Find where the given text appears and provide that cell's center as (x, y) coordinate. 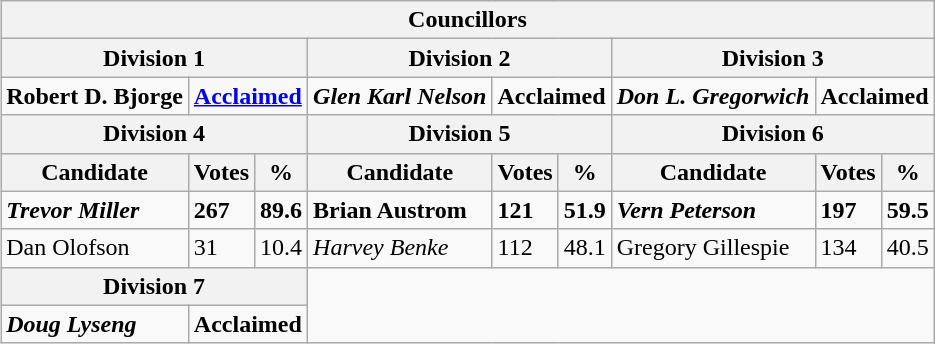
Division 4 (154, 134)
Division 2 (460, 58)
Division 5 (460, 134)
Division 7 (154, 286)
89.6 (282, 210)
Harvey Benke (400, 248)
Division 6 (772, 134)
Doug Lyseng (95, 324)
Robert D. Bjorge (95, 96)
121 (525, 210)
31 (221, 248)
Trevor Miller (95, 210)
59.5 (908, 210)
Councillors (468, 20)
40.5 (908, 248)
48.1 (584, 248)
Glen Karl Nelson (400, 96)
197 (848, 210)
Dan Olofson (95, 248)
267 (221, 210)
112 (525, 248)
10.4 (282, 248)
134 (848, 248)
Vern Peterson (713, 210)
Don L. Gregorwich (713, 96)
Division 3 (772, 58)
Division 1 (154, 58)
Brian Austrom (400, 210)
Gregory Gillespie (713, 248)
51.9 (584, 210)
